Provide the [X, Y] coordinate of the cell's center where the given text is located.  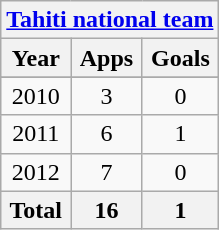
2010 [36, 96]
Goals [180, 58]
7 [106, 172]
Total [36, 210]
Tahiti national team [110, 20]
2011 [36, 134]
6 [106, 134]
16 [106, 210]
Apps [106, 58]
3 [106, 96]
Year [36, 58]
2012 [36, 172]
